Determine the [X, Y] coordinate at the center of the cell enclosing the given text.  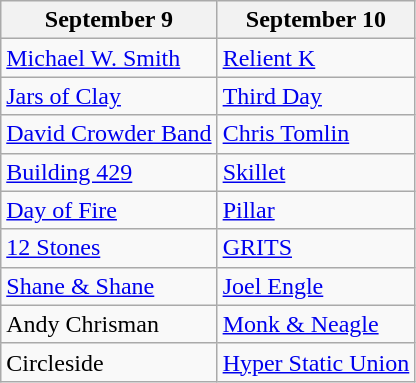
Pillar [316, 210]
Skillet [316, 172]
David Crowder Band [109, 134]
Building 429 [109, 172]
Chris Tomlin [316, 134]
Shane & Shane [109, 286]
Jars of Clay [109, 96]
GRITS [316, 248]
Circleside [109, 362]
Michael W. Smith [109, 58]
September 9 [109, 20]
12 Stones [109, 248]
Andy Chrisman [109, 324]
Day of Fire [109, 210]
Relient K [316, 58]
Joel Engle [316, 286]
September 10 [316, 20]
Hyper Static Union [316, 362]
Monk & Neagle [316, 324]
Third Day [316, 96]
